Capture the cell that displays the provided text and extract its (x, y) central coordinate. 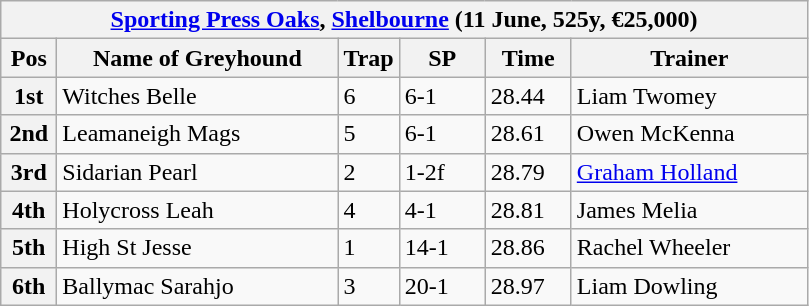
Ballymac Sarahjo (198, 286)
James Melia (689, 210)
Holycross Leah (198, 210)
14-1 (442, 248)
4 (368, 210)
1 (368, 248)
2nd (29, 134)
SP (442, 58)
4th (29, 210)
Graham Holland (689, 172)
20-1 (442, 286)
28.97 (528, 286)
Liam Twomey (689, 96)
5 (368, 134)
5th (29, 248)
Trainer (689, 58)
Owen McKenna (689, 134)
1-2f (442, 172)
4-1 (442, 210)
6th (29, 286)
High St Jesse (198, 248)
6 (368, 96)
Pos (29, 58)
28.86 (528, 248)
28.79 (528, 172)
Time (528, 58)
3 (368, 286)
1st (29, 96)
Sporting Press Oaks, Shelbourne (11 June, 525y, €25,000) (404, 20)
28.44 (528, 96)
Liam Dowling (689, 286)
3rd (29, 172)
Sidarian Pearl (198, 172)
Leamaneigh Mags (198, 134)
Trap (368, 58)
28.61 (528, 134)
Witches Belle (198, 96)
2 (368, 172)
Rachel Wheeler (689, 248)
Name of Greyhound (198, 58)
28.81 (528, 210)
